Determine the [X, Y] coordinate at the center of the cell enclosing the given text.  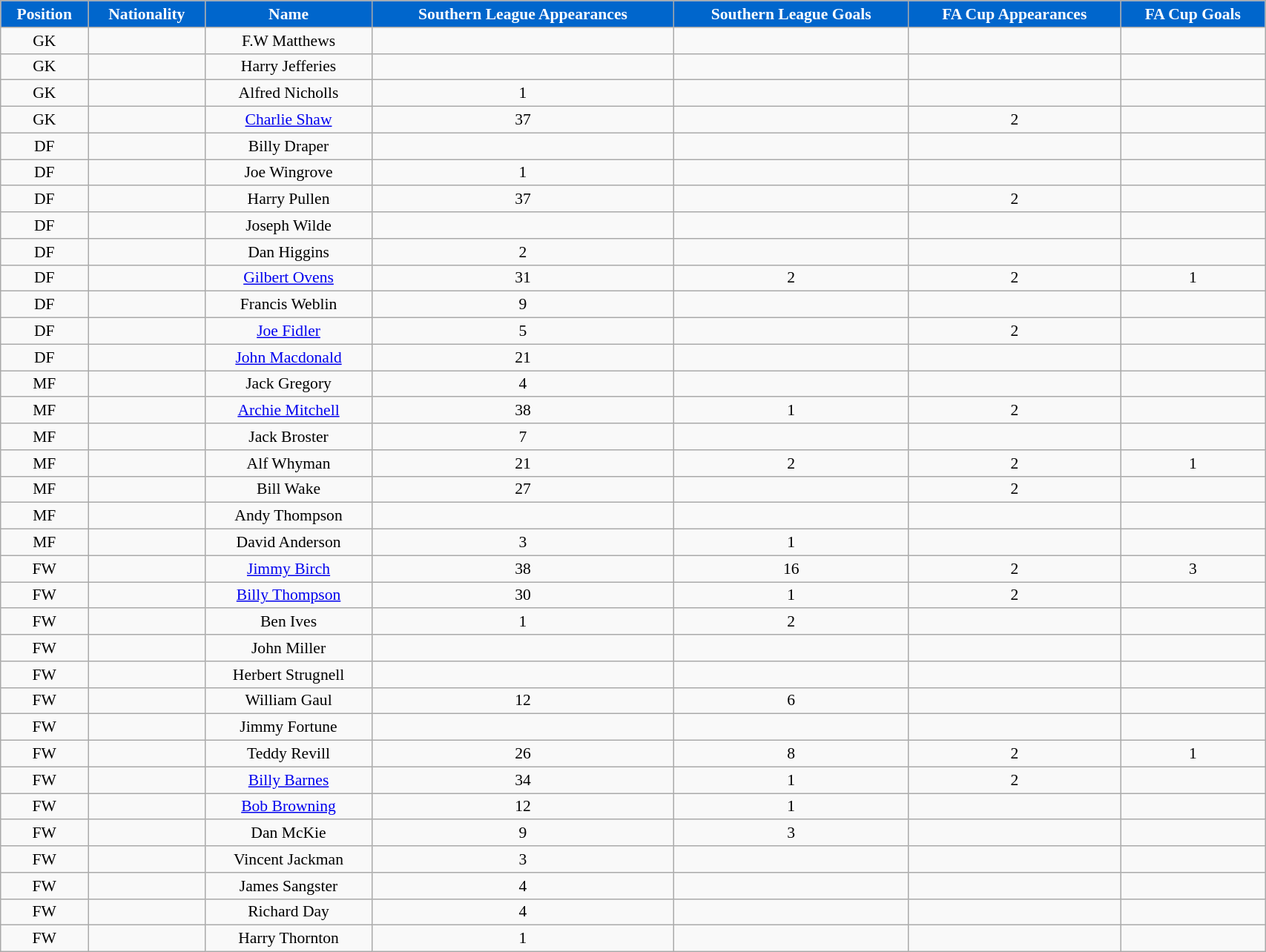
Billy Draper [289, 146]
30 [523, 595]
Jack Broster [289, 437]
Jimmy Fortune [289, 727]
Joe Fidler [289, 331]
Jimmy Birch [289, 569]
Teddy Revill [289, 754]
Dan Higgins [289, 252]
16 [791, 569]
26 [523, 754]
F.W Matthews [289, 41]
Southern League Goals [791, 14]
Richard Day [289, 912]
FA Cup Appearances [1015, 14]
Jack Gregory [289, 384]
FA Cup Goals [1193, 14]
31 [523, 278]
Archie Mitchell [289, 411]
6 [791, 701]
Andy Thompson [289, 516]
John Macdonald [289, 357]
Alf Whyman [289, 463]
5 [523, 331]
27 [523, 489]
8 [791, 754]
Ben Ives [289, 622]
Gilbert Ovens [289, 278]
Harry Jefferies [289, 67]
Billy Thompson [289, 595]
Joseph Wilde [289, 225]
Vincent Jackman [289, 859]
Francis Weblin [289, 305]
David Anderson [289, 543]
Harry Pullen [289, 199]
Bob Browning [289, 807]
Southern League Appearances [523, 14]
William Gaul [289, 701]
Harry Thornton [289, 939]
Joe Wingrove [289, 173]
Name [289, 14]
Position [44, 14]
John Miller [289, 648]
Nationality [147, 14]
Herbert Strugnell [289, 675]
James Sangster [289, 886]
34 [523, 780]
Alfred Nicholls [289, 93]
Charlie Shaw [289, 120]
Bill Wake [289, 489]
7 [523, 437]
Billy Barnes [289, 780]
Dan McKie [289, 833]
